Output the [X, Y] coordinate of the center of the cell containing the given text.  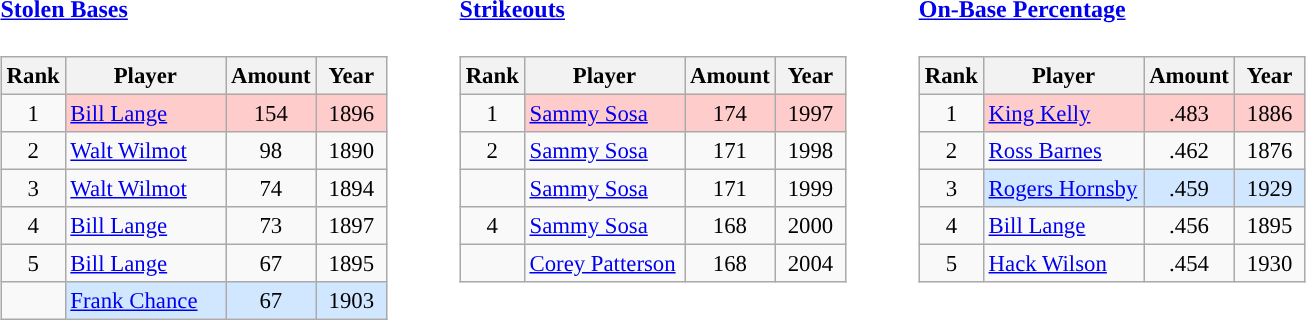
1886 [1270, 113]
1998 [810, 150]
Ross Barnes [1064, 150]
1894 [352, 188]
.462 [1189, 150]
1890 [352, 150]
1903 [352, 301]
174 [730, 113]
2004 [810, 263]
1999 [810, 188]
.483 [1189, 113]
74 [271, 188]
.454 [1189, 263]
2000 [810, 225]
Frank Chance [146, 301]
1929 [1270, 188]
1896 [352, 113]
154 [271, 113]
1897 [352, 225]
King Kelly [1064, 113]
98 [271, 150]
Hack Wilson [1064, 263]
73 [271, 225]
1876 [1270, 150]
.456 [1189, 225]
.459 [1189, 188]
Corey Patterson [604, 263]
Rogers Hornsby [1064, 188]
1930 [1270, 263]
1997 [810, 113]
